Search for the cell housing the specified text and yield its [x, y] center coordinate. 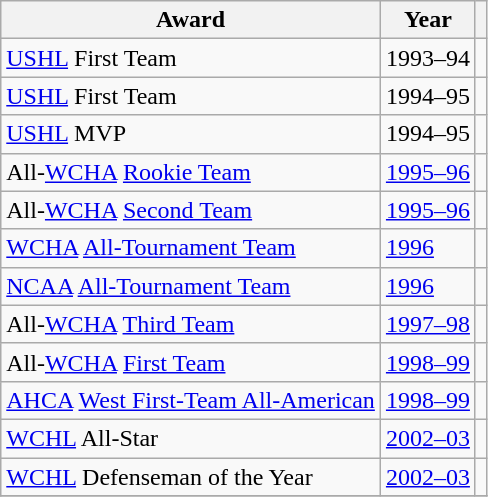
AHCA West First-Team All-American [191, 400]
1997–98 [428, 324]
All-WCHA Third Team [191, 324]
NCAA All-Tournament Team [191, 286]
USHL MVP [191, 134]
WCHL Defenseman of the Year [191, 477]
All-WCHA Rookie Team [191, 172]
All-WCHA Second Team [191, 210]
WCHA All-Tournament Team [191, 248]
Year [428, 20]
1993–94 [428, 58]
All-WCHA First Team [191, 362]
WCHL All-Star [191, 438]
Award [191, 20]
